Search for the cell housing the specified text and yield its [x, y] center coordinate. 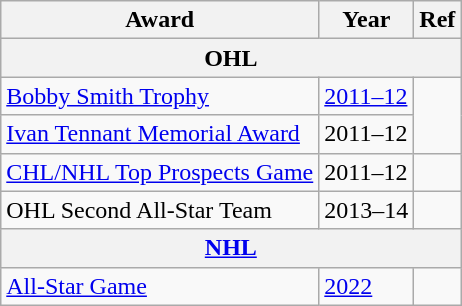
Bobby Smith Trophy [160, 96]
OHL [231, 58]
Year [366, 20]
2022 [366, 286]
CHL/NHL Top Prospects Game [160, 172]
NHL [231, 248]
All-Star Game [160, 286]
Award [160, 20]
Ivan Tennant Memorial Award [160, 134]
Ref [438, 20]
2013–14 [366, 210]
OHL Second All-Star Team [160, 210]
